Pinpoint the cell where the given text exists, returning its (x, y) midpoint coordinate. 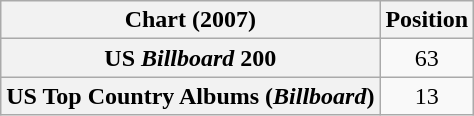
Chart (2007) (190, 20)
13 (427, 96)
US Top Country Albums (Billboard) (190, 96)
63 (427, 58)
US Billboard 200 (190, 58)
Position (427, 20)
